For the text-containing cell, return its midpoint in [X, Y] coordinate format. 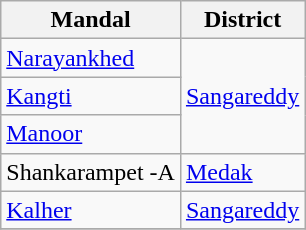
Medak [242, 172]
Shankarampet -A [91, 172]
District [242, 20]
Kangti [91, 96]
Manoor [91, 134]
Kalher [91, 210]
Narayankhed [91, 58]
Mandal [91, 20]
